Return the (X, Y) coordinate for the center point of the cell that contains the specified text.  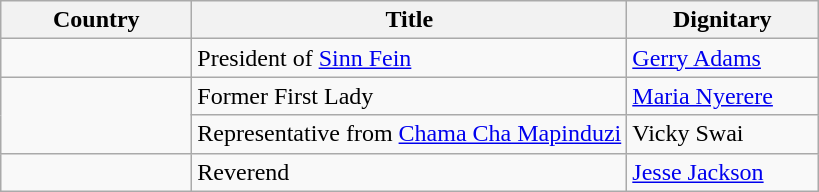
Maria Nyerere (722, 96)
Gerry Adams (722, 58)
Title (410, 20)
Dignitary (722, 20)
Jesse Jackson (722, 172)
Representative from Chama Cha Mapinduzi (410, 134)
Former First Lady (410, 96)
Vicky Swai (722, 134)
Reverend (410, 172)
Country (96, 20)
President of Sinn Fein (410, 58)
